For the text-containing cell, return its midpoint in [x, y] coordinate format. 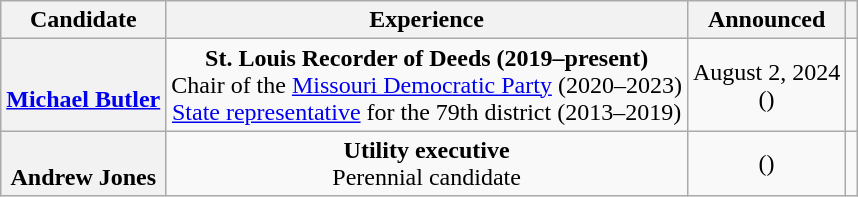
August 2, 2024() [766, 85]
Andrew Jones [84, 164]
St. Louis Recorder of Deeds (2019–present)Chair of the Missouri Democratic Party (2020–2023)State representative for the 79th district (2013–2019) [427, 85]
Candidate [84, 20]
Announced [766, 20]
Utility executivePerennial candidate [427, 164]
Michael Butler [84, 85]
Experience [427, 20]
() [766, 164]
